Output the [X, Y] coordinate of the center of the cell containing the given text.  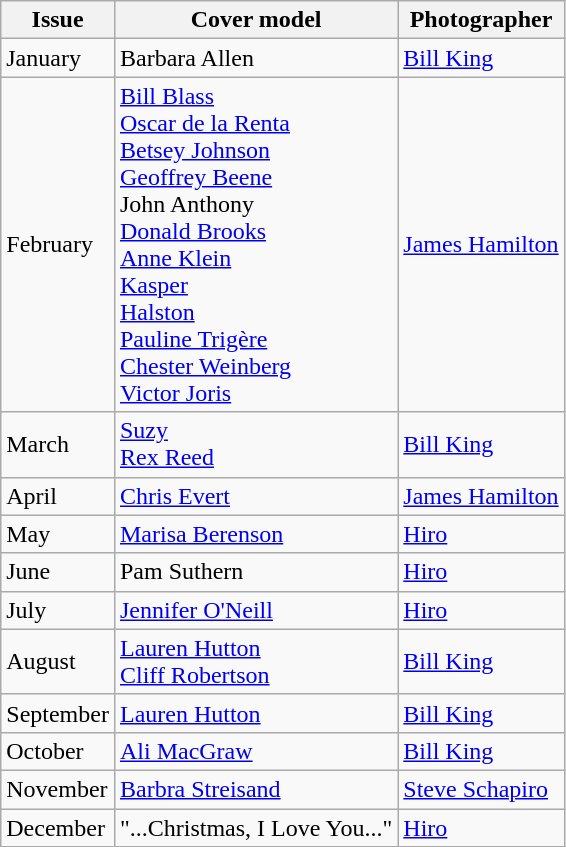
November [58, 789]
Pam Suthern [256, 572]
January [58, 58]
March [58, 444]
SuzyRex Reed [256, 444]
Chris Evert [256, 496]
Lauren Hutton [256, 713]
Barbra Streisand [256, 789]
Issue [58, 20]
Steve Schapiro [481, 789]
December [58, 827]
Ali MacGraw [256, 751]
June [58, 572]
Photographer [481, 20]
April [58, 496]
October [58, 751]
May [58, 534]
August [58, 662]
September [58, 713]
February [58, 244]
July [58, 610]
"...Christmas, I Love You..." [256, 827]
Barbara Allen [256, 58]
Jennifer O'Neill [256, 610]
Cover model [256, 20]
Bill BlassOscar de la RentaBetsey JohnsonGeoffrey BeeneJohn AnthonyDonald BrooksAnne KleinKasperHalstonPauline TrigèreChester WeinbergVictor Joris [256, 244]
Marisa Berenson [256, 534]
Lauren HuttonCliff Robertson [256, 662]
